Locate the cell with the specified text and output its (x, y) center coordinate. 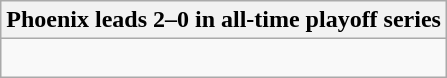
Phoenix leads 2–0 in all-time playoff series (224, 20)
